Pinpoint the cell where the given text exists, returning its (X, Y) midpoint coordinate. 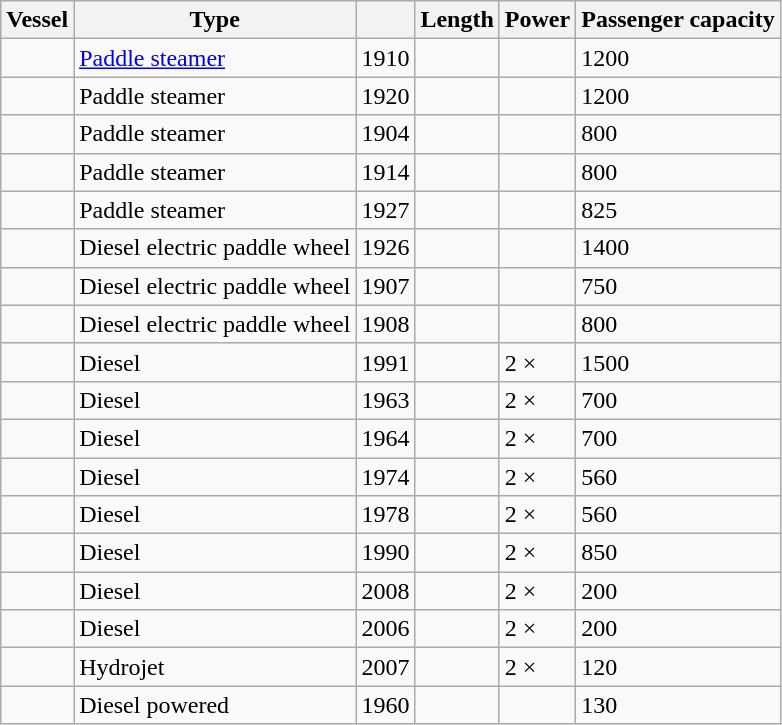
Vessel (38, 20)
1400 (678, 248)
1910 (386, 58)
850 (678, 553)
120 (678, 667)
130 (678, 705)
1960 (386, 705)
1964 (386, 438)
1904 (386, 134)
Length (457, 20)
1914 (386, 172)
750 (678, 286)
1974 (386, 477)
Hydrojet (215, 667)
2006 (386, 629)
1500 (678, 362)
Passenger capacity (678, 20)
2008 (386, 591)
1978 (386, 515)
1990 (386, 553)
Type (215, 20)
1927 (386, 210)
2007 (386, 667)
1991 (386, 362)
1920 (386, 96)
1926 (386, 248)
825 (678, 210)
Diesel powered (215, 705)
Power (537, 20)
1908 (386, 324)
1963 (386, 400)
1907 (386, 286)
